Capture the cell that displays the provided text and extract its (X, Y) central coordinate. 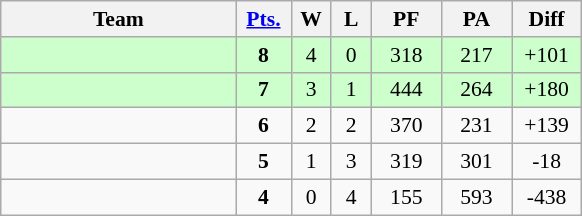
Pts. (264, 19)
318 (406, 55)
370 (406, 126)
6 (264, 126)
5 (264, 162)
319 (406, 162)
231 (476, 126)
+180 (547, 90)
PA (476, 19)
8 (264, 55)
L (351, 19)
+139 (547, 126)
+101 (547, 55)
7 (264, 90)
-438 (547, 197)
264 (476, 90)
155 (406, 197)
Team (118, 19)
301 (476, 162)
W (311, 19)
593 (476, 197)
444 (406, 90)
PF (406, 19)
-18 (547, 162)
Diff (547, 19)
217 (476, 55)
